Provide the [X, Y] coordinate of the cell's center where the given text is located.  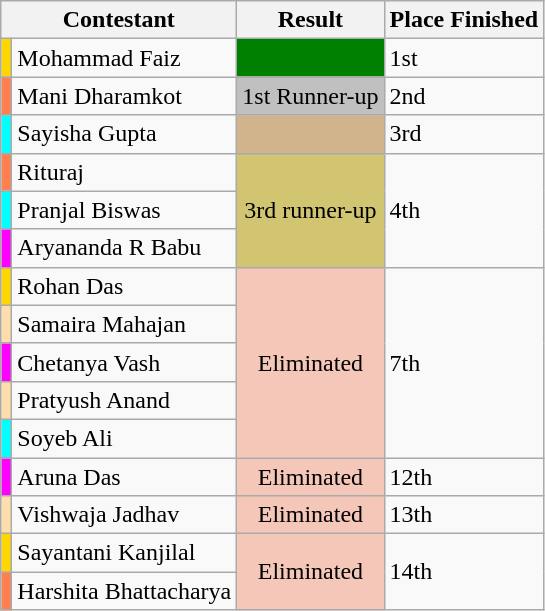
Chetanya Vash [124, 362]
Rituraj [124, 172]
Pranjal Biswas [124, 210]
3rd [464, 134]
Harshita Bhattacharya [124, 591]
Soyeb Ali [124, 438]
Result [310, 20]
14th [464, 572]
Sayantani Kanjilal [124, 553]
Aruna Das [124, 477]
Pratyush Anand [124, 400]
Vishwaja Jadhav [124, 515]
7th [464, 362]
Place Finished [464, 20]
13th [464, 515]
4th [464, 210]
1st Runner-up [310, 96]
Aryananda R Babu [124, 248]
Mohammad Faiz [124, 58]
Rohan Das [124, 286]
12th [464, 477]
2nd [464, 96]
Contestant [119, 20]
Mani Dharamkot [124, 96]
3rd runner-up [310, 210]
Sayisha Gupta [124, 134]
Samaira Mahajan [124, 324]
1st [464, 58]
